Determine the (x, y) coordinate at the center of the cell enclosing the given text.  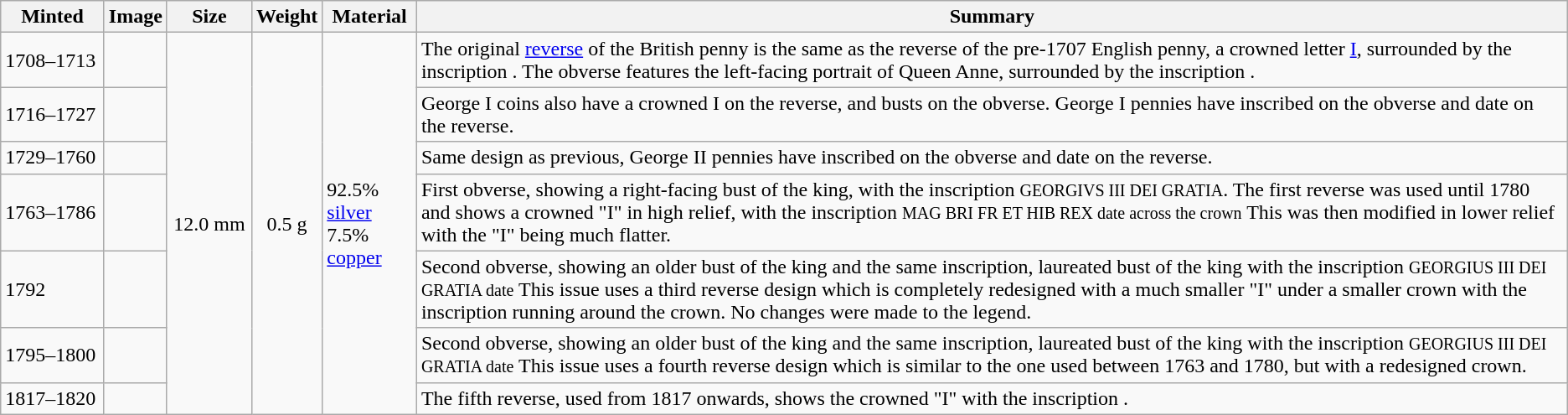
0.5 g (286, 223)
1792 (53, 289)
Size (209, 17)
1708–1713 (53, 60)
Same design as previous, George II pennies have inscribed on the obverse and date on the reverse. (992, 158)
1763–1786 (53, 212)
Minted (53, 17)
Material (370, 17)
12.0 mm (209, 223)
92.5% silver7.5% copper (370, 223)
1729–1760 (53, 158)
Summary (992, 17)
1817–1820 (53, 398)
Weight (286, 17)
The fifth reverse, used from 1817 onwards, shows the crowned "I" with the inscription . (992, 398)
1795–1800 (53, 355)
1716–1727 (53, 114)
Image (136, 17)
